Capture the cell that displays the provided text and extract its [x, y] central coordinate. 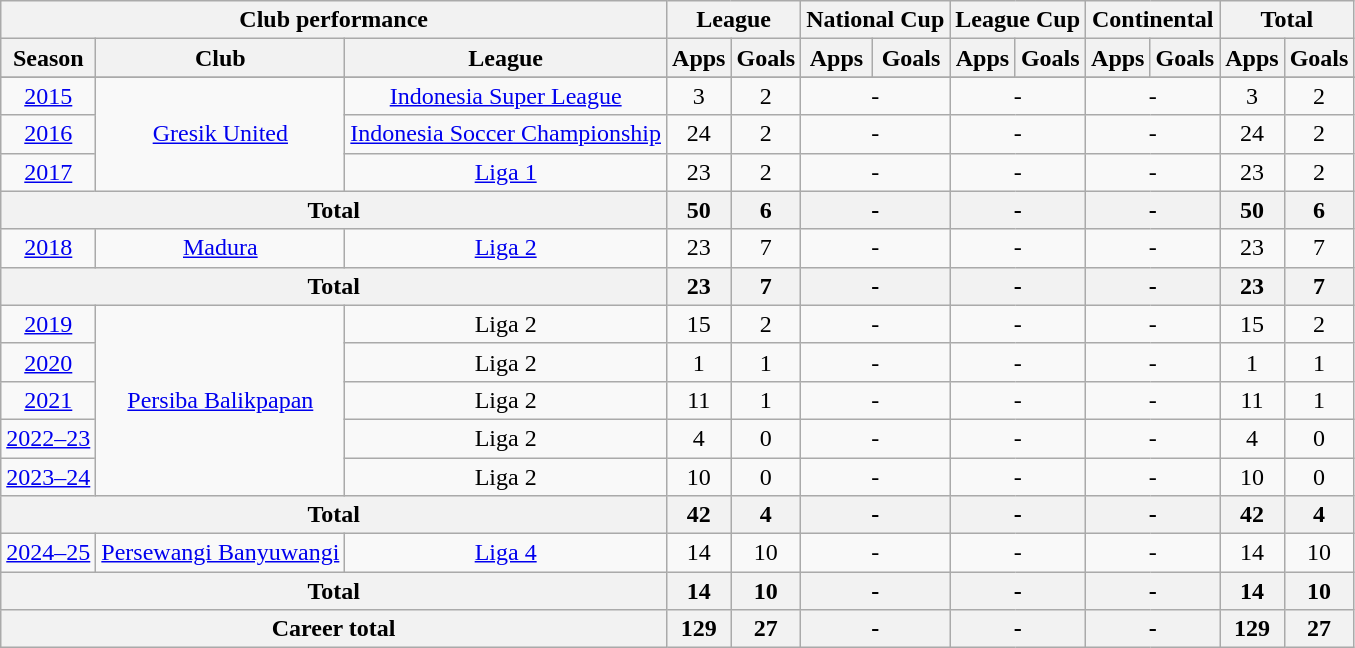
2023–24 [48, 477]
2024–25 [48, 553]
Season [48, 58]
2021 [48, 400]
2015 [48, 96]
Persewangi Banyuwangi [220, 553]
League Cup [1018, 20]
Career total [334, 629]
Indonesia Soccer Championship [506, 134]
Indonesia Super League [506, 96]
Club [220, 58]
Persiba Balikpapan [220, 400]
2020 [48, 362]
2019 [48, 324]
2016 [48, 134]
Liga 1 [506, 172]
Continental [1153, 20]
Gresik United [220, 134]
2018 [48, 248]
National Cup [876, 20]
Club performance [334, 20]
Liga 4 [506, 553]
2022–23 [48, 438]
2017 [48, 172]
Madura [220, 248]
